Pinpoint the cell where the given text exists, returning its (x, y) midpoint coordinate. 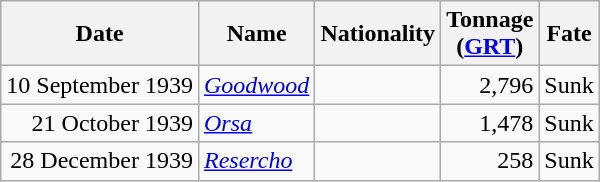
Goodwood (256, 85)
28 December 1939 (100, 161)
21 October 1939 (100, 123)
Tonnage(GRT) (490, 34)
2,796 (490, 85)
Nationality (378, 34)
Resercho (256, 161)
1,478 (490, 123)
Date (100, 34)
Name (256, 34)
Orsa (256, 123)
Fate (569, 34)
258 (490, 161)
10 September 1939 (100, 85)
